Scan for the cell matching the given text and deliver its (x, y) coordinate at center. 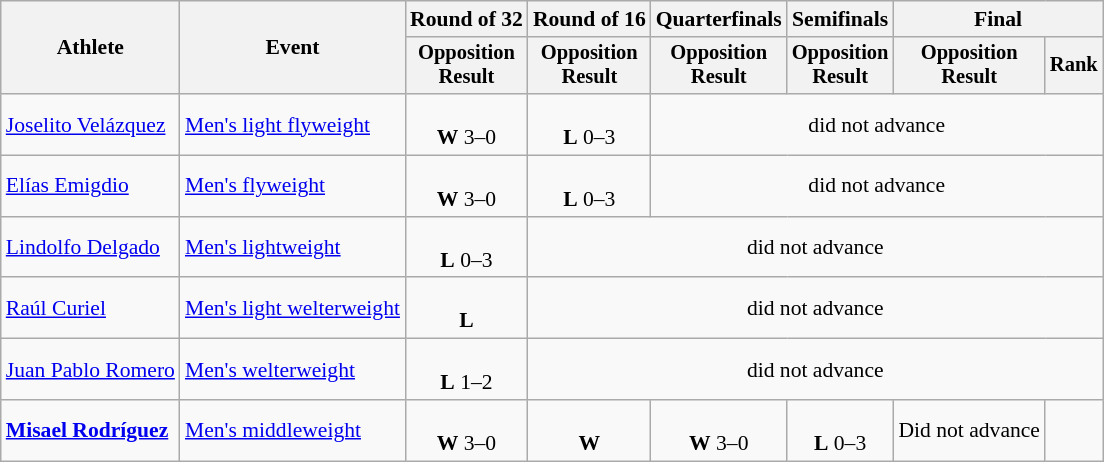
Round of 32 (466, 19)
Quarterfinals (719, 19)
Raúl Curiel (90, 308)
Misael Rodríguez (90, 430)
W (590, 430)
Lindolfo Delgado (90, 248)
Men's lightweight (292, 248)
Men's light welterweight (292, 308)
Did not advance (969, 430)
L (466, 308)
Men's light flyweight (292, 124)
Men's flyweight (292, 186)
Athlete (90, 48)
Event (292, 48)
Elías Emigdio (90, 186)
L 1–2 (466, 370)
Joselito Velázquez (90, 124)
Rank (1074, 66)
Men's welterweight (292, 370)
Juan Pablo Romero (90, 370)
Semifinals (840, 19)
Round of 16 (590, 19)
Men's middleweight (292, 430)
Final (998, 19)
